Provide the [X, Y] coordinate of the cell's center where the given text is located.  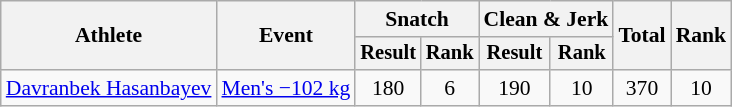
180 [388, 88]
Event [286, 36]
Clean & Jerk [546, 19]
Davranbek Hasanbayev [109, 88]
Snatch [416, 19]
Total [642, 36]
Men's −102 kg [286, 88]
Athlete [109, 36]
190 [514, 88]
6 [450, 88]
370 [642, 88]
